Detect which cell encompasses the target text, then output its (x, y) center coordinate. 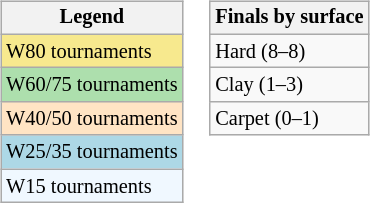
Clay (1–3) (289, 85)
W40/50 tournaments (92, 119)
Legend (92, 18)
Finals by surface (289, 18)
Carpet (0–1) (289, 119)
W15 tournaments (92, 186)
W25/35 tournaments (92, 152)
W80 tournaments (92, 51)
W60/75 tournaments (92, 85)
Hard (8–8) (289, 51)
